Provide the (X, Y) coordinate of the cell's center where the given text is located.  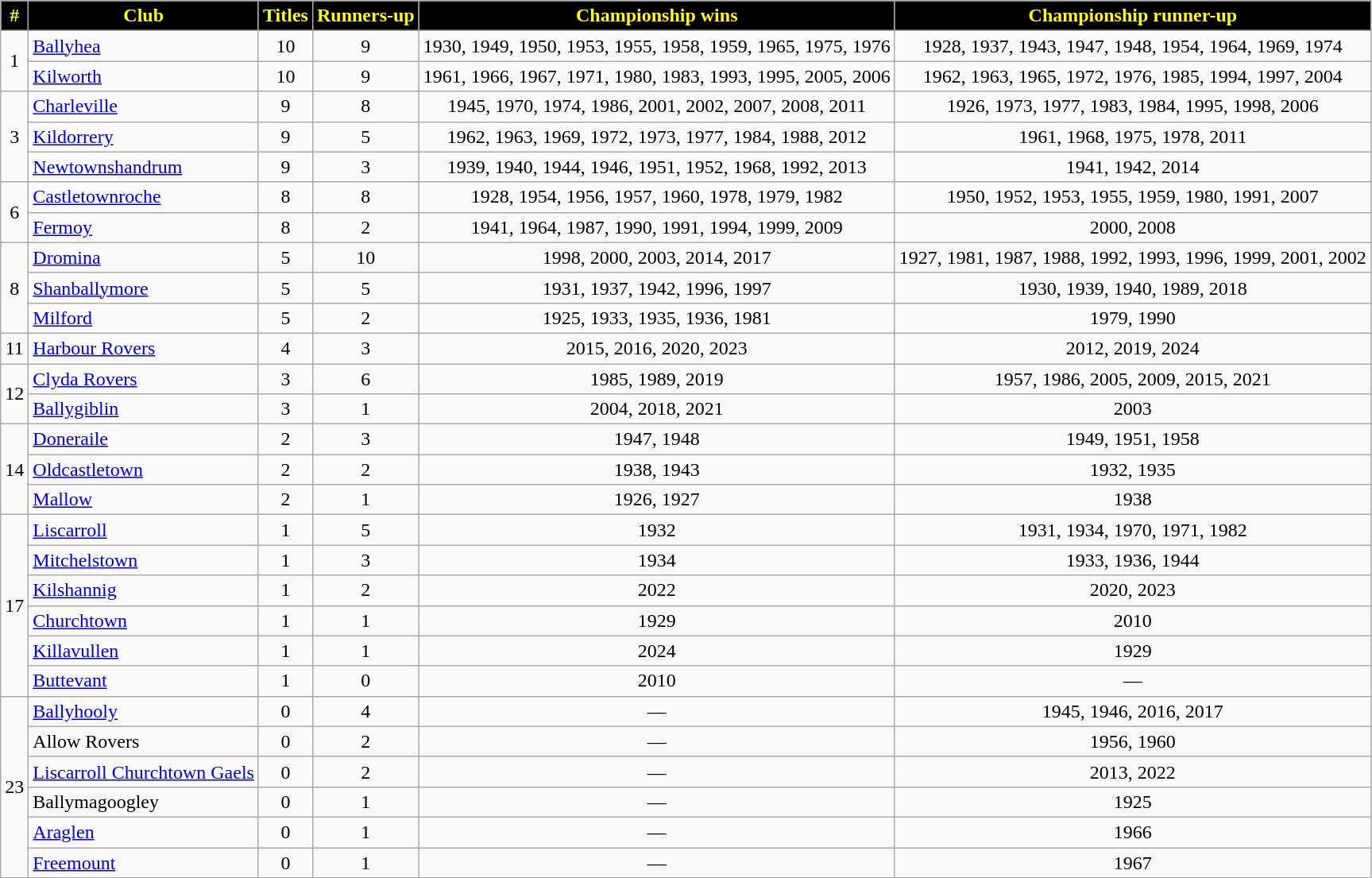
1961, 1966, 1967, 1971, 1980, 1983, 1993, 1995, 2005, 2006 (656, 76)
1957, 1986, 2005, 2009, 2015, 2021 (1133, 379)
1930, 1949, 1950, 1953, 1955, 1958, 1959, 1965, 1975, 1976 (656, 46)
2013, 2022 (1133, 772)
Charleville (144, 106)
2003 (1133, 409)
1945, 1970, 1974, 1986, 2001, 2002, 2007, 2008, 2011 (656, 106)
Newtownshandrum (144, 167)
1926, 1927 (656, 500)
1938 (1133, 500)
2004, 2018, 2021 (656, 409)
1967 (1133, 862)
Ballyhooly (144, 711)
# (14, 16)
1932 (656, 530)
Buttevant (144, 681)
Liscarroll (144, 530)
1947, 1948 (656, 439)
23 (14, 787)
1930, 1939, 1940, 1989, 2018 (1133, 288)
Mallow (144, 500)
1979, 1990 (1133, 318)
2000, 2008 (1133, 227)
Liscarroll Churchtown Gaels (144, 772)
Mitchelstown (144, 560)
1941, 1942, 2014 (1133, 167)
Championship wins (656, 16)
2020, 2023 (1133, 590)
Club (144, 16)
Kildorrery (144, 137)
Championship runner-up (1133, 16)
1985, 1989, 2019 (656, 379)
1950, 1952, 1953, 1955, 1959, 1980, 1991, 2007 (1133, 197)
1925, 1933, 1935, 1936, 1981 (656, 318)
Runners-up (365, 16)
1939, 1940, 1944, 1946, 1951, 1952, 1968, 1992, 2013 (656, 167)
1949, 1951, 1958 (1133, 439)
2022 (656, 590)
Churchtown (144, 621)
Doneraile (144, 439)
1938, 1943 (656, 470)
17 (14, 605)
2012, 2019, 2024 (1133, 348)
1928, 1954, 1956, 1957, 1960, 1978, 1979, 1982 (656, 197)
Araglen (144, 832)
Ballymagoogley (144, 802)
1962, 1963, 1969, 1972, 1973, 1977, 1984, 1988, 2012 (656, 137)
1928, 1937, 1943, 1947, 1948, 1954, 1964, 1969, 1974 (1133, 46)
Castletownroche (144, 197)
1966 (1133, 832)
1925 (1133, 802)
Fermoy (144, 227)
Titles (285, 16)
1945, 1946, 2016, 2017 (1133, 711)
1962, 1963, 1965, 1972, 1976, 1985, 1994, 1997, 2004 (1133, 76)
Milford (144, 318)
11 (14, 348)
1998, 2000, 2003, 2014, 2017 (656, 257)
2024 (656, 651)
1933, 1936, 1944 (1133, 560)
Ballygiblin (144, 409)
14 (14, 470)
Oldcastletown (144, 470)
1932, 1935 (1133, 470)
Shanballymore (144, 288)
12 (14, 394)
Allow Rovers (144, 741)
1927, 1981, 1987, 1988, 1992, 1993, 1996, 1999, 2001, 2002 (1133, 257)
Harbour Rovers (144, 348)
1934 (656, 560)
1956, 1960 (1133, 741)
1926, 1973, 1977, 1983, 1984, 1995, 1998, 2006 (1133, 106)
1961, 1968, 1975, 1978, 2011 (1133, 137)
1931, 1934, 1970, 1971, 1982 (1133, 530)
Freemount (144, 862)
Ballyhea (144, 46)
Kilshannig (144, 590)
1931, 1937, 1942, 1996, 1997 (656, 288)
Dromina (144, 257)
1941, 1964, 1987, 1990, 1991, 1994, 1999, 2009 (656, 227)
Killavullen (144, 651)
Kilworth (144, 76)
Clyda Rovers (144, 379)
2015, 2016, 2020, 2023 (656, 348)
